Output the (x, y) coordinate of the center of the cell containing the given text.  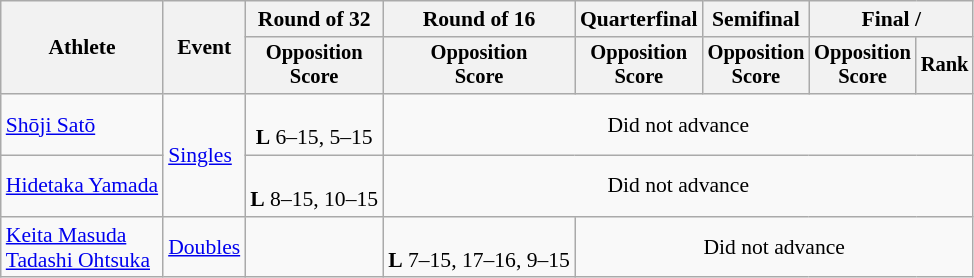
Final / (891, 19)
Shōji Satō (82, 124)
Rank (945, 66)
Round of 16 (479, 19)
Round of 32 (314, 19)
Athlete (82, 48)
Keita MasudaTadashi Ohtsuka (82, 248)
Doubles (204, 248)
L 7–15, 17–16, 9–15 (479, 248)
Quarterfinal (639, 19)
Event (204, 48)
Semifinal (756, 19)
Singles (204, 155)
L 8–15, 10–15 (314, 186)
L 6–15, 5–15 (314, 124)
Hidetaka Yamada (82, 186)
